Capture the cell that displays the provided text and extract its (x, y) central coordinate. 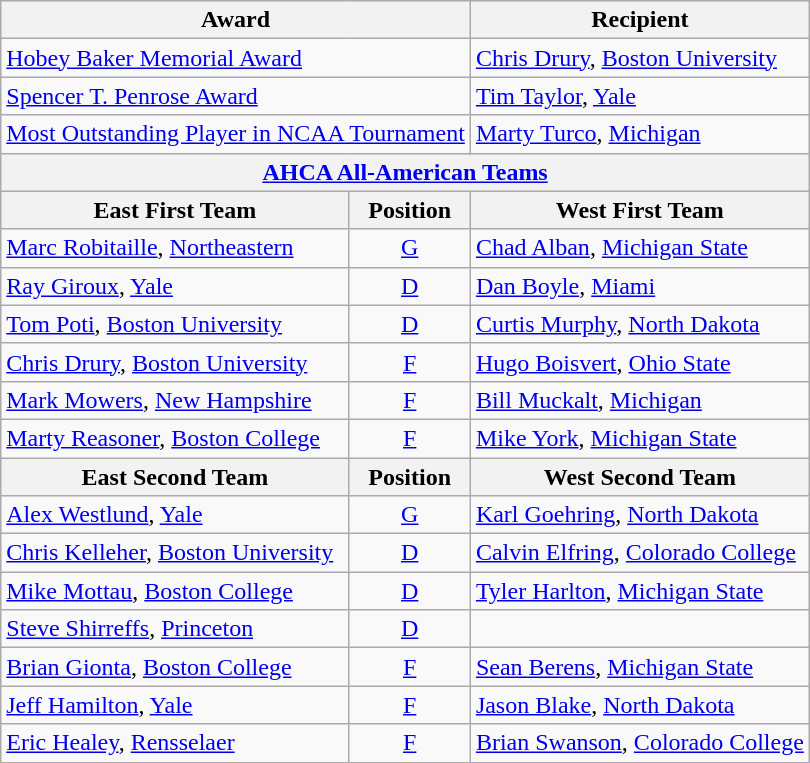
Spencer T. Penrose Award (236, 96)
West Second Team (640, 477)
Award (236, 20)
Ray Giroux, Yale (175, 286)
Jeff Hamilton, Yale (175, 705)
Hugo Boisvert, Ohio State (640, 362)
Jason Blake, North Dakota (640, 705)
West First Team (640, 210)
Curtis Murphy, North Dakota (640, 324)
Karl Goehring, North Dakota (640, 515)
Chris Kelleher, Boston University (175, 553)
Tyler Harlton, Michigan State (640, 591)
Sean Berens, Michigan State (640, 667)
Marty Reasoner, Boston College (175, 438)
Steve Shirreffs, Princeton (175, 629)
Alex Westlund, Yale (175, 515)
Chad Alban, Michigan State (640, 248)
Brian Swanson, Colorado College (640, 743)
Tom Poti, Boston University (175, 324)
AHCA All-American Teams (406, 172)
Tim Taylor, Yale (640, 96)
Mike Mottau, Boston College (175, 591)
Most Outstanding Player in NCAA Tournament (236, 134)
Brian Gionta, Boston College (175, 667)
Eric Healey, Rensselaer (175, 743)
East Second Team (175, 477)
Bill Muckalt, Michigan (640, 400)
Mike York, Michigan State (640, 438)
Dan Boyle, Miami (640, 286)
Recipient (640, 20)
Mark Mowers, New Hampshire (175, 400)
Marc Robitaille, Northeastern (175, 248)
Hobey Baker Memorial Award (236, 58)
Calvin Elfring, Colorado College (640, 553)
East First Team (175, 210)
Marty Turco, Michigan (640, 134)
